Output the [x, y] coordinate of the center of the cell containing the given text.  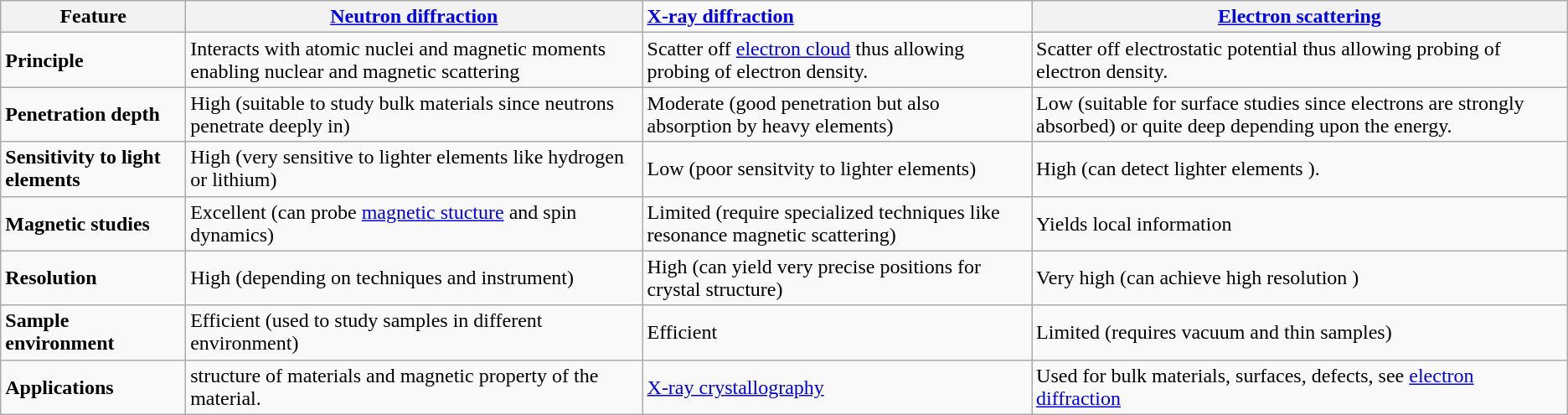
Limited (requires vacuum and thin samples) [1300, 332]
Efficient [838, 332]
Scatter off electron cloud thus allowing probing of electron density. [838, 60]
Neutron diffraction [414, 17]
High (can yield very precise positions for crystal structure) [838, 278]
Sample environment [94, 332]
Sensitivity to light elements [94, 169]
Low (suitable for surface studies since electrons are strongly absorbed) or quite deep depending upon the energy. [1300, 114]
Very high (can achieve high resolution ) [1300, 278]
Limited (require specialized techniques like resonance magnetic scattering) [838, 223]
X-ray diffraction [838, 17]
Low (poor sensitvity to lighter elements) [838, 169]
High (can detect lighter elements ). [1300, 169]
Excellent (can probe magnetic stucture and spin dynamics) [414, 223]
Penetration depth [94, 114]
Applications [94, 387]
Electron scattering [1300, 17]
Resolution [94, 278]
X-ray crystallography [838, 387]
Feature [94, 17]
Principle [94, 60]
Interacts with atomic nuclei and magnetic moments enabling nuclear and magnetic scattering [414, 60]
High (very sensitive to lighter elements like hydrogen or lithium) [414, 169]
Magnetic studies [94, 223]
Moderate (good penetration but also absorption by heavy elements) [838, 114]
High (suitable to study bulk materials since neutrons penetrate deeply in) [414, 114]
High (depending on techniques and instrument) [414, 278]
Used for bulk materials, surfaces, defects, see electron diffraction [1300, 387]
Yields local information [1300, 223]
Efficient (used to study samples in different environment) [414, 332]
Scatter off electrostatic potential thus allowing probing of electron density. [1300, 60]
structure of materials and magnetic property of the material. [414, 387]
